Determine the (x, y) coordinate at the center of the cell enclosing the given text.  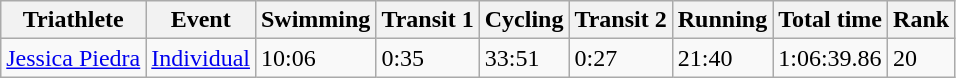
33:51 (524, 58)
Triathlete (74, 20)
0:35 (428, 58)
21:40 (722, 58)
Cycling (524, 20)
Total time (830, 20)
Running (722, 20)
20 (922, 58)
10:06 (315, 58)
0:27 (620, 58)
Transit 2 (620, 20)
Rank (922, 20)
Event (201, 20)
Transit 1 (428, 20)
Individual (201, 58)
1:06:39.86 (830, 58)
Jessica Piedra (74, 58)
Swimming (315, 20)
